Find where the given text appears and provide that cell's center as (x, y) coordinate. 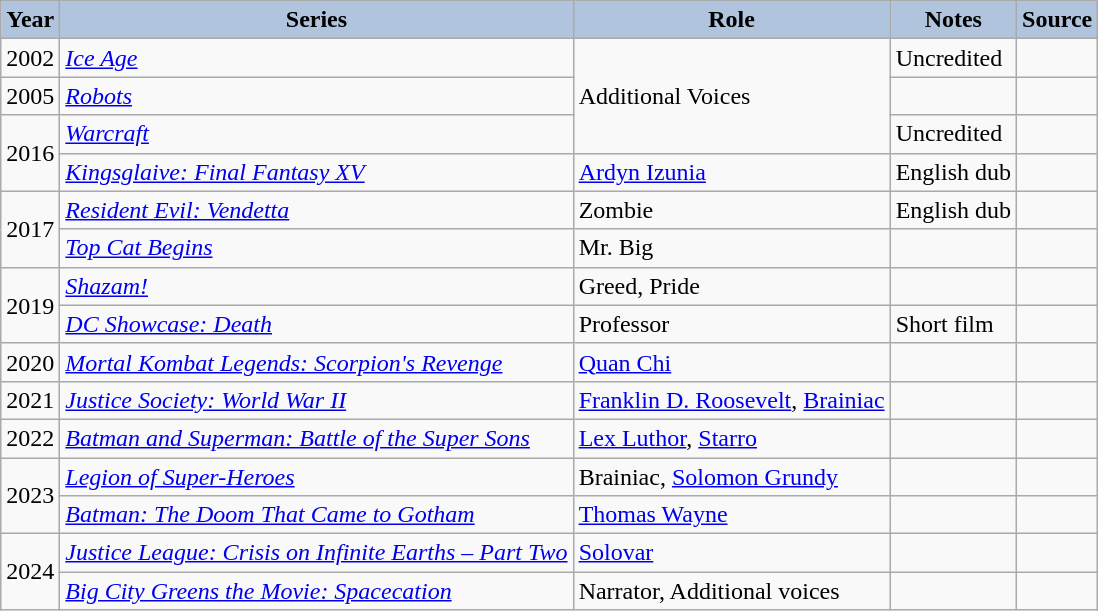
2021 (30, 400)
Series (316, 20)
Mr. Big (732, 248)
Mortal Kombat Legends: Scorpion's Revenge (316, 362)
2024 (30, 572)
2022 (30, 438)
Professor (732, 324)
Justice Society: World War II (316, 400)
Thomas Wayne (732, 515)
Shazam! (316, 286)
Brainiac, Solomon Grundy (732, 477)
Source (1058, 20)
Warcraft (316, 134)
2017 (30, 229)
Ice Age (316, 58)
2020 (30, 362)
Notes (953, 20)
Quan Chi (732, 362)
Greed, Pride (732, 286)
Top Cat Begins (316, 248)
Robots (316, 96)
Lex Luthor, Starro (732, 438)
Legion of Super-Heroes (316, 477)
Year (30, 20)
Solovar (732, 553)
Kingsglaive: Final Fantasy XV (316, 172)
2016 (30, 153)
Ardyn Izunia (732, 172)
2002 (30, 58)
Short film (953, 324)
Zombie (732, 210)
Justice League: Crisis on Infinite Earths – Part Two (316, 553)
Batman and Superman: Battle of the Super Sons (316, 438)
Resident Evil: Vendetta (316, 210)
Franklin D. Roosevelt, Brainiac (732, 400)
Narrator, Additional voices (732, 591)
2023 (30, 496)
2019 (30, 305)
DC Showcase: Death (316, 324)
Additional Voices (732, 96)
Big City Greens the Movie: Spacecation (316, 591)
Batman: The Doom That Came to Gotham (316, 515)
Role (732, 20)
2005 (30, 96)
